For the text-containing cell, return its midpoint in [x, y] coordinate format. 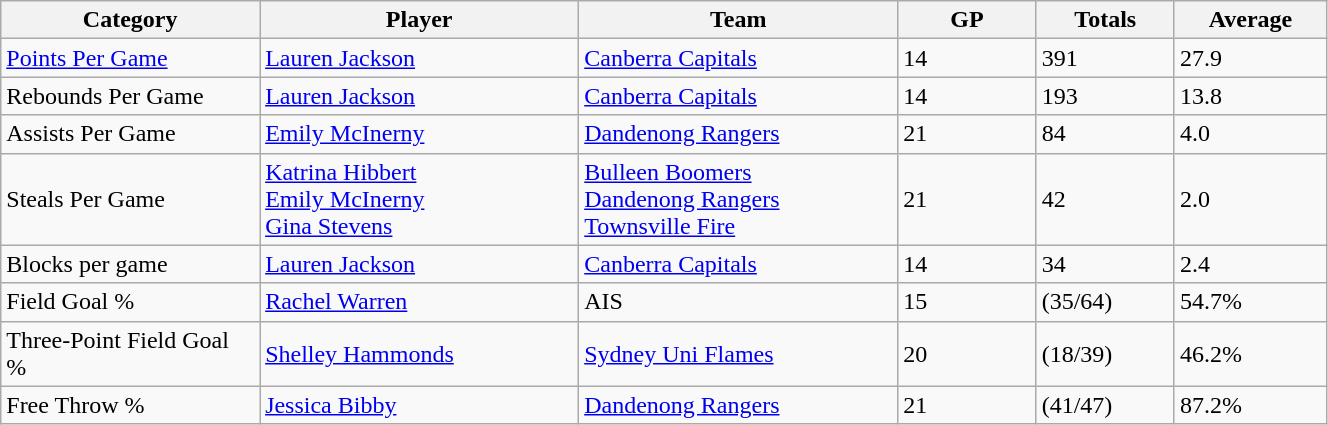
Katrina Hibbert Emily McInerny Gina Stevens [420, 199]
AIS [738, 302]
(18/39) [1105, 354]
54.7% [1250, 302]
20 [967, 354]
2.4 [1250, 264]
87.2% [1250, 405]
4.0 [1250, 134]
GP [967, 20]
Blocks per game [130, 264]
Free Throw % [130, 405]
Sydney Uni Flames [738, 354]
Three-Point Field Goal % [130, 354]
391 [1105, 58]
13.8 [1250, 96]
Rebounds Per Game [130, 96]
2.0 [1250, 199]
Bulleen Boomers Dandenong Rangers Townsville Fire [738, 199]
Category [130, 20]
Totals [1105, 20]
Field Goal % [130, 302]
42 [1105, 199]
193 [1105, 96]
Jessica Bibby [420, 405]
Player [420, 20]
84 [1105, 134]
46.2% [1250, 354]
Average [1250, 20]
(41/47) [1105, 405]
(35/64) [1105, 302]
Rachel Warren [420, 302]
Emily McInerny [420, 134]
Assists Per Game [130, 134]
27.9 [1250, 58]
15 [967, 302]
Steals Per Game [130, 199]
Team [738, 20]
34 [1105, 264]
Points Per Game [130, 58]
Shelley Hammonds [420, 354]
